Scan for the cell matching the given text and deliver its (x, y) coordinate at center. 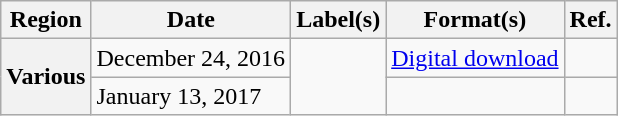
Label(s) (338, 20)
Digital download (475, 58)
Format(s) (475, 20)
Date (191, 20)
Ref. (590, 20)
January 13, 2017 (191, 96)
Region (46, 20)
Various (46, 77)
December 24, 2016 (191, 58)
